Identify which cell holds the provided text, then report its (X, Y) central coordinate. 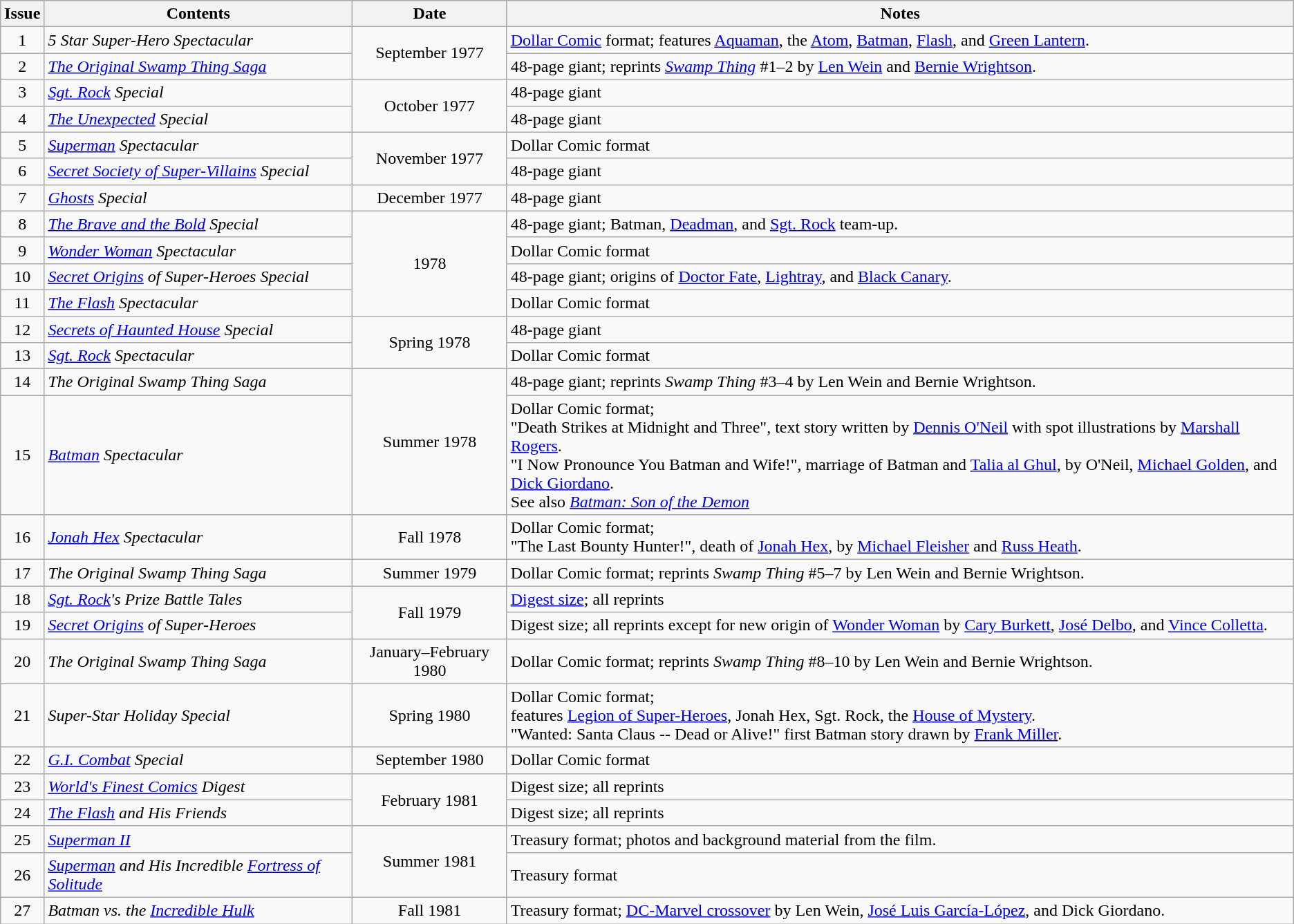
The Flash and His Friends (198, 813)
6 (22, 171)
14 (22, 382)
27 (22, 910)
Wonder Woman Spectacular (198, 250)
20 (22, 661)
Notes (900, 14)
The Brave and the Bold Special (198, 224)
5 Star Super-Hero Spectacular (198, 40)
Batman vs. the Incredible Hulk (198, 910)
Treasury format; photos and background material from the film. (900, 839)
22 (22, 760)
7 (22, 198)
10 (22, 276)
48-page giant; reprints Swamp Thing #1–2 by Len Wein and Bernie Wrightson. (900, 66)
January–February 1980 (430, 661)
Issue (22, 14)
September 1977 (430, 53)
Dollar Comic format; reprints Swamp Thing #8–10 by Len Wein and Bernie Wrightson. (900, 661)
Fall 1979 (430, 612)
Treasury format (900, 875)
Fall 1978 (430, 538)
13 (22, 356)
48-page giant; origins of Doctor Fate, Lightray, and Black Canary. (900, 276)
Superman II (198, 839)
2 (22, 66)
Secrets of Haunted House Special (198, 330)
October 1977 (430, 106)
Sgt. Rock Special (198, 93)
23 (22, 786)
24 (22, 813)
Contents (198, 14)
Summer 1981 (430, 861)
Summer 1979 (430, 573)
G.I. Combat Special (198, 760)
The Unexpected Special (198, 119)
1978 (430, 263)
Superman and His Incredible Fortress of Solitude (198, 875)
Dollar Comic format;"The Last Bounty Hunter!", death of Jonah Hex, by Michael Fleisher and Russ Heath. (900, 538)
World's Finest Comics Digest (198, 786)
Superman Spectacular (198, 145)
Date (430, 14)
Sgt. Rock's Prize Battle Tales (198, 599)
21 (22, 715)
November 1977 (430, 158)
Spring 1980 (430, 715)
48-page giant; reprints Swamp Thing #3–4 by Len Wein and Bernie Wrightson. (900, 382)
Dollar Comic format; reprints Swamp Thing #5–7 by Len Wein and Bernie Wrightson. (900, 573)
3 (22, 93)
Ghosts Special (198, 198)
17 (22, 573)
26 (22, 875)
16 (22, 538)
9 (22, 250)
Secret Origins of Super-Heroes (198, 625)
Secret Origins of Super-Heroes Special (198, 276)
1 (22, 40)
25 (22, 839)
12 (22, 330)
48-page giant; Batman, Deadman, and Sgt. Rock team-up. (900, 224)
15 (22, 455)
Spring 1978 (430, 343)
The Flash Spectacular (198, 303)
Jonah Hex Spectacular (198, 538)
February 1981 (430, 800)
11 (22, 303)
Sgt. Rock Spectacular (198, 356)
Treasury format; DC-Marvel crossover by Len Wein, José Luis García-López, and Dick Giordano. (900, 910)
Digest size; all reprints except for new origin of Wonder Woman by Cary Burkett, José Delbo, and Vince Colletta. (900, 625)
19 (22, 625)
Batman Spectacular (198, 455)
September 1980 (430, 760)
Dollar Comic format; features Aquaman, the Atom, Batman, Flash, and Green Lantern. (900, 40)
4 (22, 119)
December 1977 (430, 198)
Summer 1978 (430, 442)
Super-Star Holiday Special (198, 715)
8 (22, 224)
18 (22, 599)
Fall 1981 (430, 910)
5 (22, 145)
Secret Society of Super-Villains Special (198, 171)
